Detect which cell encompasses the target text, then output its [x, y] center coordinate. 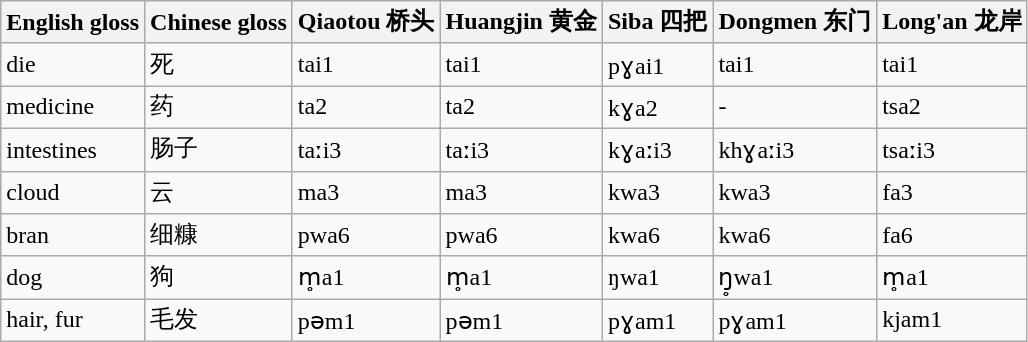
medicine [73, 108]
Siba 四把 [657, 22]
毛发 [219, 320]
ŋwa1 [657, 278]
dog [73, 278]
kɣaːi3 [657, 150]
药 [219, 108]
kɣa2 [657, 108]
狗 [219, 278]
fa6 [952, 236]
tsaːi3 [952, 150]
- [795, 108]
intestines [73, 150]
Chinese gloss [219, 22]
pɣai1 [657, 64]
fa3 [952, 192]
khɣaːi3 [795, 150]
bran [73, 236]
Qiaotou 桥头 [366, 22]
Huangjin 黄金 [521, 22]
细糠 [219, 236]
tsa2 [952, 108]
Dongmen 东门 [795, 22]
Long'an 龙岸 [952, 22]
hair, fur [73, 320]
English gloss [73, 22]
死 [219, 64]
肠子 [219, 150]
cloud [73, 192]
kjam1 [952, 320]
ŋ̥wa1 [795, 278]
云 [219, 192]
die [73, 64]
